Determine the [X, Y] coordinate at the center of the cell enclosing the given text.  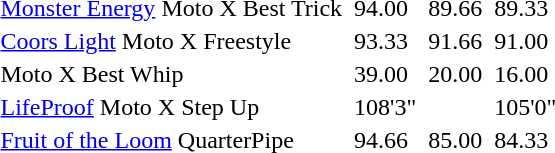
91.66 [456, 41]
39.00 [386, 74]
108'3" [386, 107]
20.00 [456, 74]
93.33 [386, 41]
